Provide the [X, Y] coordinate of the cell's center where the given text is located.  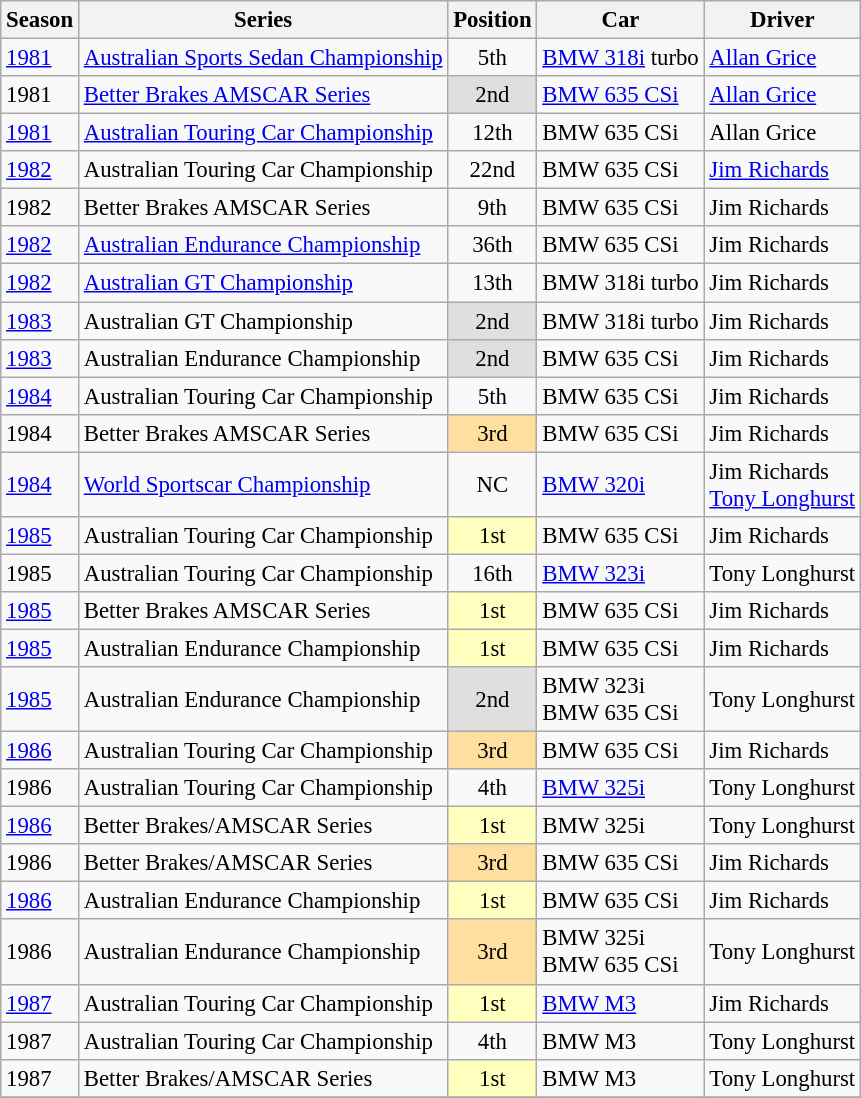
12th [492, 133]
Australian Sports Sedan Championship [262, 58]
13th [492, 283]
BMW 325iBMW 635 CSi [620, 952]
16th [492, 573]
Jim RichardsTony Longhurst [782, 484]
Car [620, 20]
36th [492, 245]
BMW 320i [620, 484]
Series [262, 20]
NC [492, 484]
Position [492, 20]
9th [492, 208]
World Sportscar Championship [262, 484]
BMW 323iBMW 635 CSi [620, 700]
22nd [492, 170]
Driver [782, 20]
Season [40, 20]
BMW 323i [620, 573]
